Capture the cell that displays the provided text and extract its (X, Y) central coordinate. 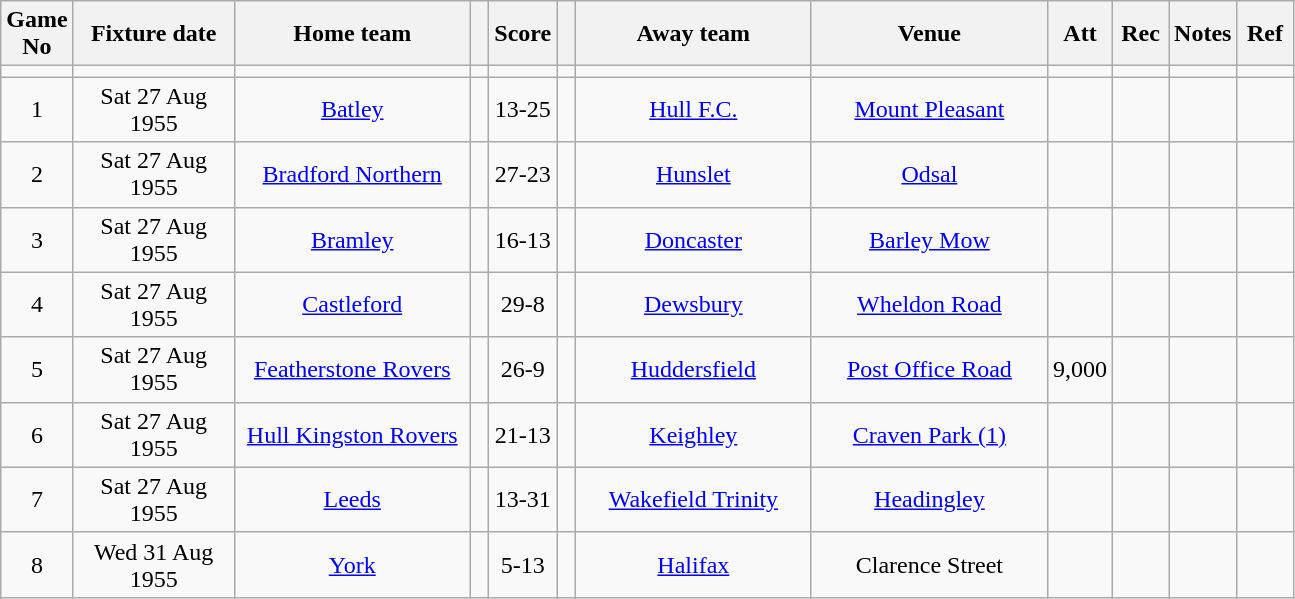
13-25 (523, 110)
7 (37, 500)
Clarence Street (929, 564)
Halifax (693, 564)
Leeds (352, 500)
Bramley (352, 240)
Wed 31 Aug 1955 (154, 564)
Castleford (352, 304)
6 (37, 434)
2 (37, 174)
Venue (929, 34)
Away team (693, 34)
Notes (1203, 34)
4 (37, 304)
Att (1080, 34)
Hunslet (693, 174)
Odsal (929, 174)
Mount Pleasant (929, 110)
26-9 (523, 370)
3 (37, 240)
York (352, 564)
9,000 (1080, 370)
1 (37, 110)
Fixture date (154, 34)
Ref (1265, 34)
Rec (1141, 34)
Dewsbury (693, 304)
Craven Park (1) (929, 434)
Post Office Road (929, 370)
Batley (352, 110)
Hull Kingston Rovers (352, 434)
5-13 (523, 564)
Bradford Northern (352, 174)
29-8 (523, 304)
27-23 (523, 174)
21-13 (523, 434)
16-13 (523, 240)
Game No (37, 34)
Doncaster (693, 240)
Home team (352, 34)
8 (37, 564)
Wakefield Trinity (693, 500)
Barley Mow (929, 240)
Score (523, 34)
Keighley (693, 434)
Huddersfield (693, 370)
5 (37, 370)
Featherstone Rovers (352, 370)
13-31 (523, 500)
Wheldon Road (929, 304)
Hull F.C. (693, 110)
Headingley (929, 500)
